Locate the cell with the specified text and output its [x, y] center coordinate. 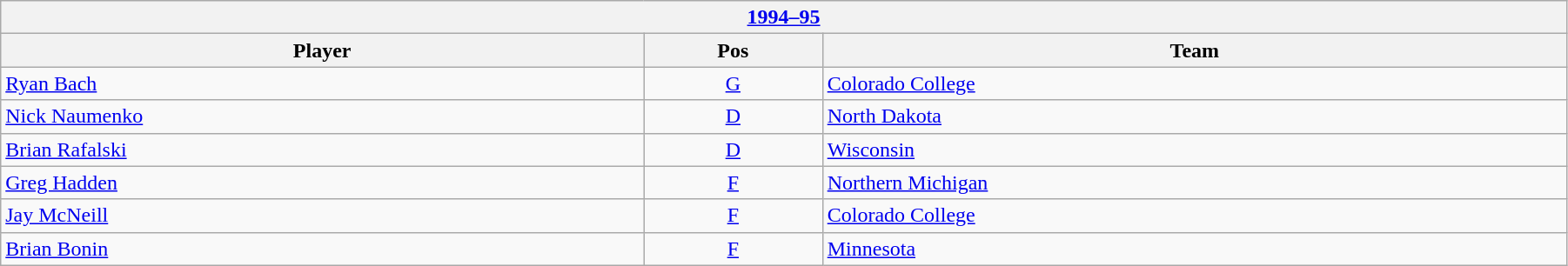
Greg Hadden [322, 183]
G [734, 83]
Brian Rafalski [322, 150]
Team [1194, 50]
Nick Naumenko [322, 116]
Northern Michigan [1194, 183]
Wisconsin [1194, 150]
North Dakota [1194, 116]
Minnesota [1194, 249]
Brian Bonin [322, 249]
Ryan Bach [322, 83]
Player [322, 50]
Jay McNeill [322, 216]
Pos [734, 50]
1994–95 [784, 17]
